Extract the (x, y) coordinate from the center of the cell holding the provided text.  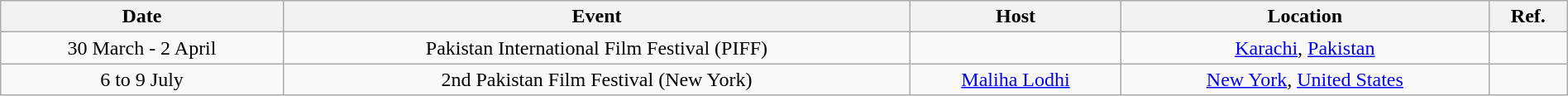
Ref. (1528, 17)
Event (597, 17)
Date (142, 17)
New York, United States (1305, 79)
Host (1016, 17)
Pakistan International Film Festival (PIFF) (597, 48)
Maliha Lodhi (1016, 79)
2nd Pakistan Film Festival (New York) (597, 79)
30 March - 2 April (142, 48)
Karachi, Pakistan (1305, 48)
Location (1305, 17)
6 to 9 July (142, 79)
